Detect which cell encompasses the target text, then output its (x, y) center coordinate. 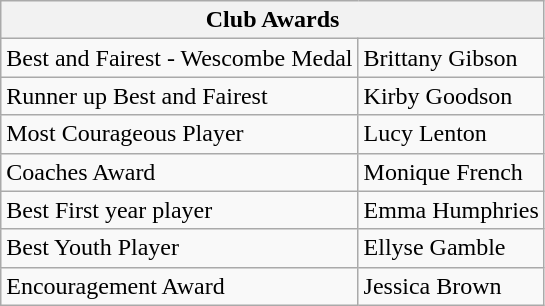
Kirby Goodson (451, 96)
Runner up Best and Fairest (180, 96)
Encouragement Award (180, 286)
Best Youth Player (180, 248)
Monique French (451, 172)
Ellyse Gamble (451, 248)
Most Courageous Player (180, 134)
Coaches Award (180, 172)
Club Awards (273, 20)
Jessica Brown (451, 286)
Lucy Lenton (451, 134)
Brittany Gibson (451, 58)
Best First year player (180, 210)
Best and Fairest - Wescombe Medal (180, 58)
Emma Humphries (451, 210)
